Locate the cell with the specified text and output its (X, Y) center coordinate. 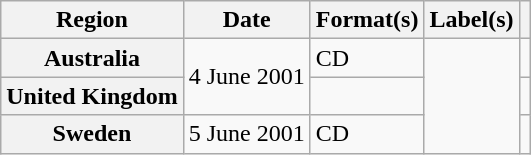
Date (246, 20)
Australia (92, 58)
Format(s) (367, 20)
Label(s) (472, 20)
4 June 2001 (246, 77)
5 June 2001 (246, 134)
Sweden (92, 134)
United Kingdom (92, 96)
Region (92, 20)
